Pinpoint the cell where the given text exists, returning its [X, Y] midpoint coordinate. 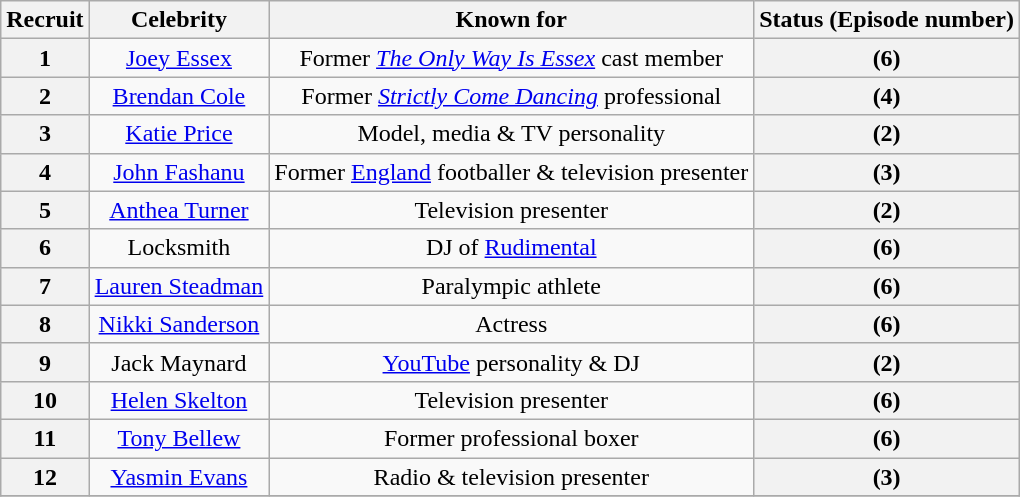
Nikki Sanderson [179, 324]
Former The Only Way Is Essex cast member [512, 58]
1 [45, 58]
Anthea Turner [179, 210]
Celebrity [179, 20]
11 [45, 438]
Jack Maynard [179, 362]
Radio & television presenter [512, 477]
8 [45, 324]
2 [45, 96]
Brendan Cole [179, 96]
Status (Episode number) [887, 20]
Tony Bellew [179, 438]
9 [45, 362]
John Fashanu [179, 172]
Model, media & TV personality [512, 134]
12 [45, 477]
7 [45, 286]
YouTube personality & DJ [512, 362]
(4) [887, 96]
Helen Skelton [179, 400]
Actress [512, 324]
5 [45, 210]
DJ of Rudimental [512, 248]
Former Strictly Come Dancing professional [512, 96]
Recruit [45, 20]
Former professional boxer [512, 438]
6 [45, 248]
Former England footballer & television presenter [512, 172]
3 [45, 134]
Locksmith [179, 248]
Known for [512, 20]
Lauren Steadman [179, 286]
Yasmin Evans [179, 477]
Joey Essex [179, 58]
Paralympic athlete [512, 286]
4 [45, 172]
Katie Price [179, 134]
10 [45, 400]
